For the text-containing cell, return its midpoint in [X, Y] coordinate format. 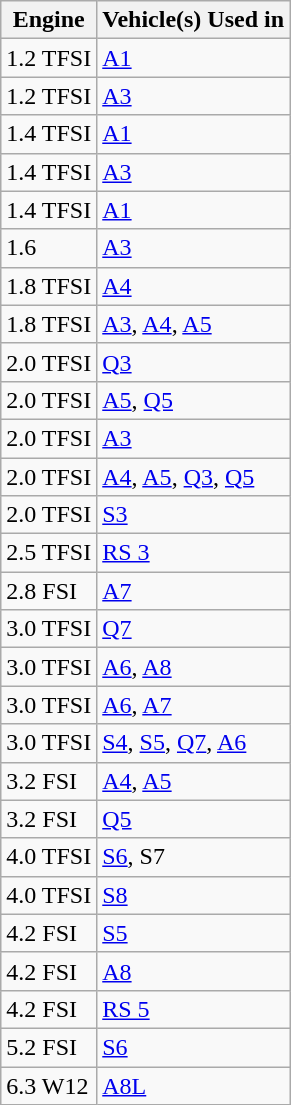
A4 [194, 286]
5.2 FSI [49, 1047]
RS 5 [194, 1009]
A4, A5 [194, 781]
S4, S5, Q7, A6 [194, 743]
S8 [194, 895]
Q5 [194, 819]
S5 [194, 933]
A8 [194, 971]
Q7 [194, 629]
A7 [194, 591]
6.3 W12 [49, 1085]
A5, Q5 [194, 400]
A4, A5, Q3, Q5 [194, 477]
A8L [194, 1085]
1.6 [49, 248]
2.8 FSI [49, 591]
A6, A7 [194, 705]
S3 [194, 515]
2.5 TFSI [49, 553]
S6, S7 [194, 857]
S6 [194, 1047]
Q3 [194, 362]
Vehicle(s) Used in [194, 20]
A3, A4, A5 [194, 324]
RS 3 [194, 553]
Engine [49, 20]
A6, A8 [194, 667]
